Identify which cell holds the provided text, then report its [X, Y] central coordinate. 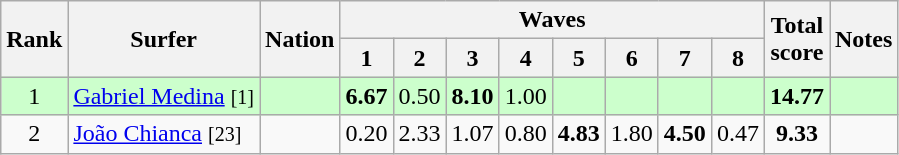
Rank [34, 39]
0.20 [366, 134]
9.33 [796, 134]
1.07 [472, 134]
Waves [552, 20]
Totalscore [796, 39]
7 [684, 58]
8 [738, 58]
3 [472, 58]
1.80 [632, 134]
4 [526, 58]
0.47 [738, 134]
Nation [300, 39]
João Chianca [23] [164, 134]
Surfer [164, 39]
0.80 [526, 134]
2.33 [420, 134]
4.83 [578, 134]
6.67 [366, 96]
Gabriel Medina [1] [164, 96]
0.50 [420, 96]
5 [578, 58]
6 [632, 58]
8.10 [472, 96]
1.00 [526, 96]
Notes [864, 39]
4.50 [684, 134]
14.77 [796, 96]
